Scan for the cell matching the given text and deliver its (X, Y) coordinate at center. 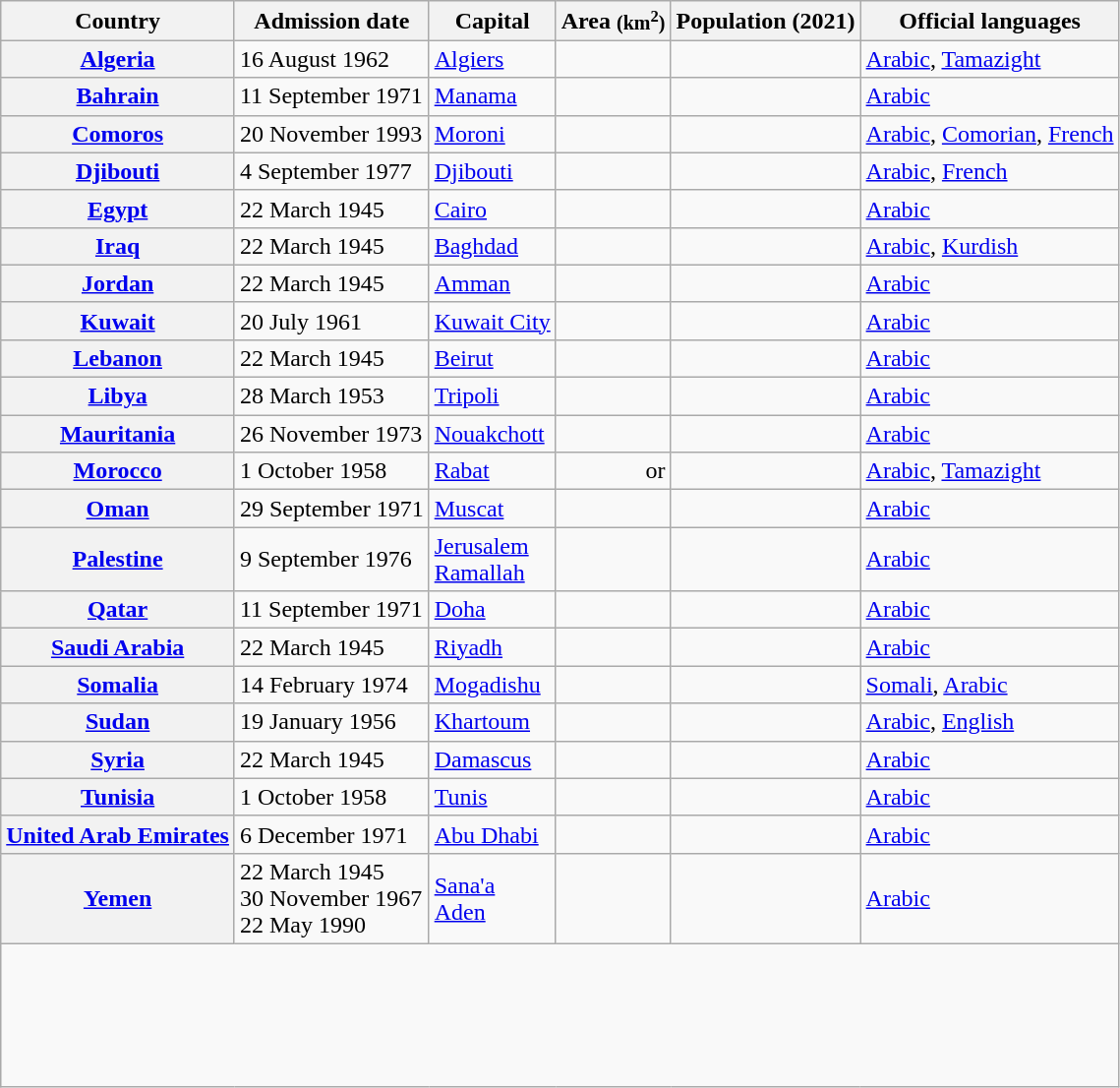
Jerusalem Ramallah (492, 559)
Muscat (492, 509)
Rabat (492, 471)
Saudi Arabia (118, 647)
Beirut (492, 358)
Mogadishu (492, 685)
Comoros (118, 134)
Syria (118, 759)
United Arab Emirates (118, 834)
26 November 1973 (331, 434)
Yemen (118, 898)
Khartoum (492, 722)
Morocco (118, 471)
Jordan (118, 283)
Riyadh (492, 647)
29 September 1971 (331, 509)
Arabic, Comorian, French (989, 134)
or (614, 471)
Area (km2) (614, 21)
9 September 1976 (331, 559)
4 September 1977 (331, 171)
Oman (118, 509)
Tunisia (118, 797)
Mauritania (118, 434)
Algiers (492, 59)
Arabic, Kurdish (989, 246)
Somalia (118, 685)
6 December 1971 (331, 834)
Qatar (118, 610)
Lebanon (118, 358)
Arabic, French (989, 171)
19 January 1956 (331, 722)
Nouakchott (492, 434)
Kuwait (118, 321)
Tripoli (492, 396)
Sudan (118, 722)
Iraq (118, 246)
Official languages (989, 21)
Libya (118, 396)
Bahrain (118, 96)
Admission date (331, 21)
Capital (492, 21)
20 November 1993 (331, 134)
28 March 1953 (331, 396)
Damascus (492, 759)
14 February 1974 (331, 685)
Baghdad (492, 246)
Moroni (492, 134)
Arabic, English (989, 722)
Cairo (492, 209)
Palestine (118, 559)
Manama (492, 96)
Egypt (118, 209)
16 August 1962 (331, 59)
22 March 1945 30 November 1967 22 May 1990 (331, 898)
Doha (492, 610)
Population (2021) (765, 21)
Country (118, 21)
Abu Dhabi (492, 834)
Somali, Arabic (989, 685)
Amman (492, 283)
20 July 1961 (331, 321)
Kuwait City (492, 321)
Sana'a Aden (492, 898)
Tunis (492, 797)
Algeria (118, 59)
